For the text-containing cell, return its midpoint in [x, y] coordinate format. 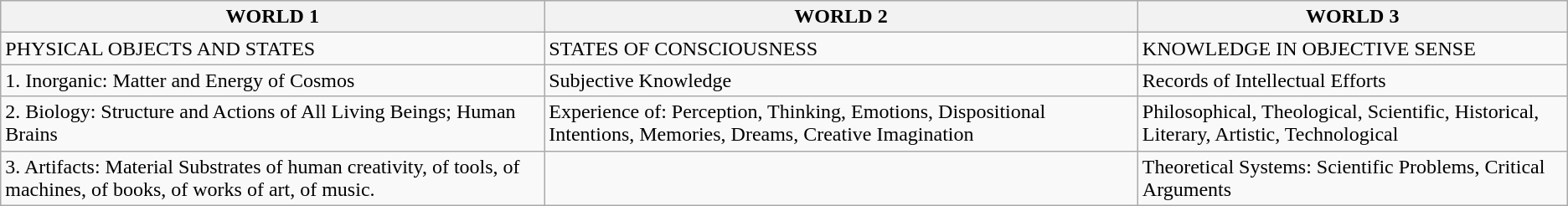
WORLD 1 [273, 17]
2. Biology: Structure and Actions of All Living Beings; Human Brains [273, 124]
WORLD 2 [841, 17]
Experience of: Perception, Thinking, Emotions, Dispositional Intentions, Memories, Dreams, Creative Imagination [841, 124]
STATES OF CONSCIOUSNESS [841, 49]
3. Artifacts: Material Substrates of human creativity, of tools, of machines, of books, of works of art, of music. [273, 178]
WORLD 3 [1352, 17]
1. Inorganic: Matter and Energy of Cosmos [273, 80]
Subjective Knowledge [841, 80]
Theoretical Systems: Scientific Problems, Critical Arguments [1352, 178]
KNOWLEDGE IN OBJECTIVE SENSE [1352, 49]
Records of Intellectual Efforts [1352, 80]
Philosophical, Theological, Scientific, Historical, Literary, Artistic, Technological [1352, 124]
PHYSICAL OBJECTS AND STATES [273, 49]
